From the cell containing the given text, extract its center point as (x, y) coordinate. 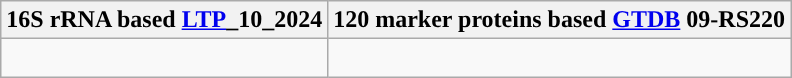
120 marker proteins based GTDB 09-RS220 (560, 20)
16S rRNA based LTP_10_2024 (164, 20)
